Pinpoint the cell where the given text exists, returning its [x, y] midpoint coordinate. 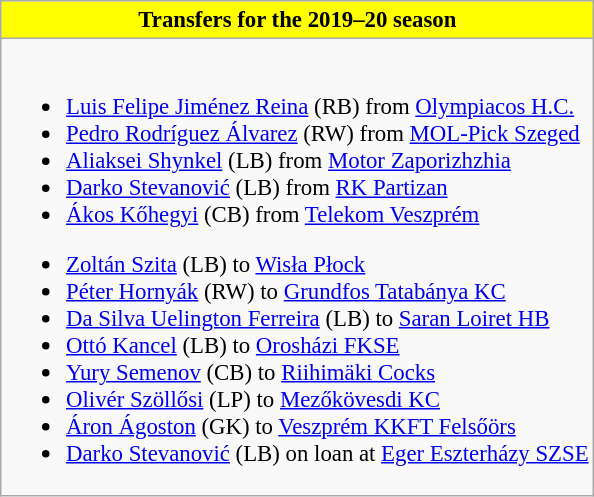
Transfers for the 2019–20 season [298, 20]
